Identify which cell holds the provided text, then report its [X, Y] central coordinate. 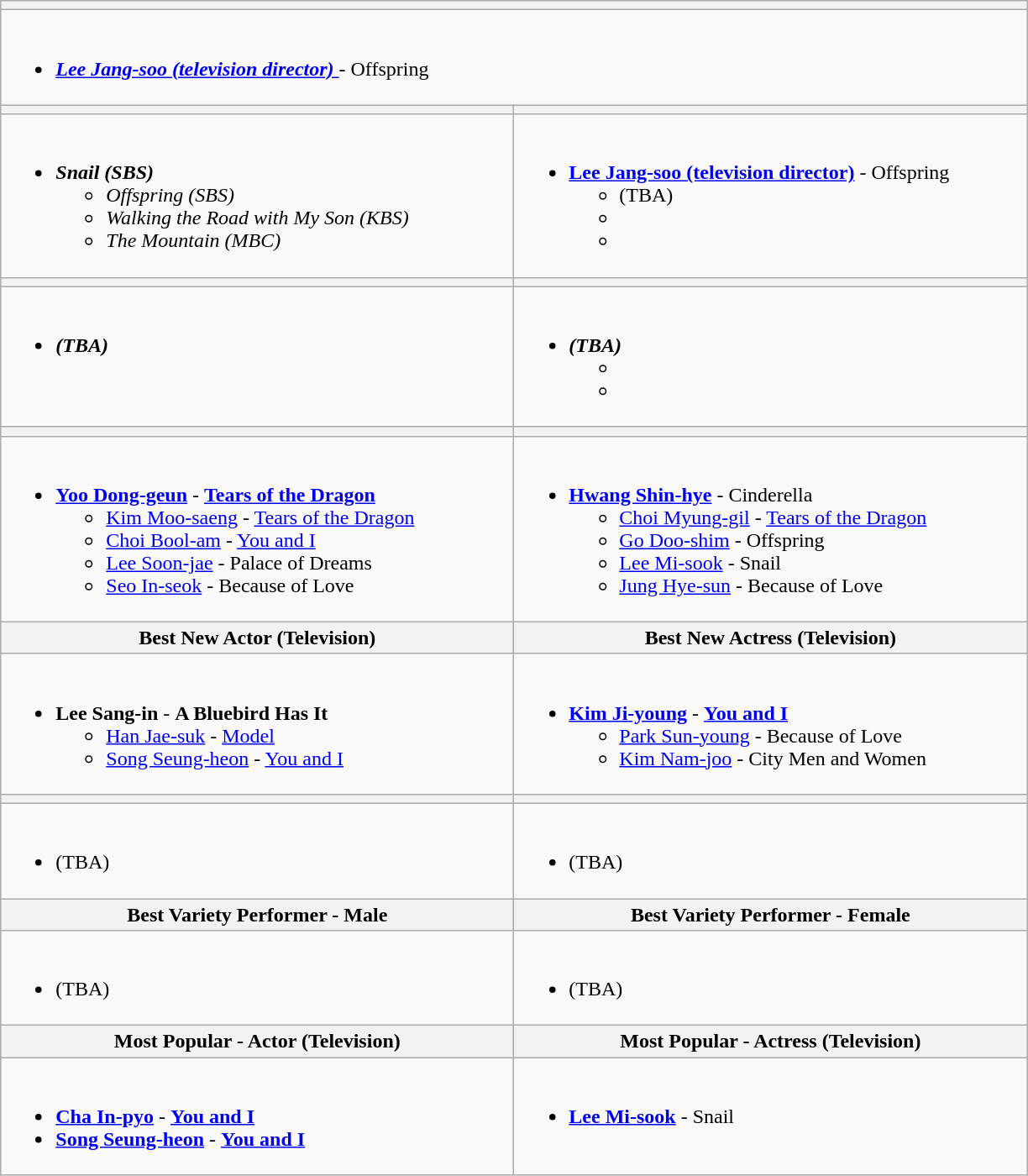
Lee Jang-soo (television director) - Offspring [514, 57]
Snail (SBS)Offspring (SBS)Walking the Road with My Son (KBS)The Mountain (MBC) [257, 196]
Hwang Shin-hye - CinderellaChoi Myung-gil - Tears of the DragonGo Doo-shim - OffspringLee Mi-sook - SnailJung Hye-sun - Because of Love [771, 529]
Most Popular - Actress (Television) [771, 1042]
Most Popular - Actor (Television) [257, 1042]
Lee Sang-in - A Bluebird Has ItHan Jae-suk - ModelSong Seung-heon - You and I [257, 724]
Best Variety Performer - Male [257, 915]
Lee Jang-soo (television director) - Offspring(TBA) [771, 196]
Cha In-pyo - You and ISong Seung-heon - You and I [257, 1116]
Best Variety Performer - Female [771, 915]
Kim Ji-young - You and I Park Sun-young - Because of Love Kim Nam-joo - City Men and Women [771, 724]
Best New Actor (Television) [257, 638]
Best New Actress (Television) [771, 638]
Lee Mi-sook - Snail [771, 1116]
